Identify which cell holds the provided text, then report its [X, Y] central coordinate. 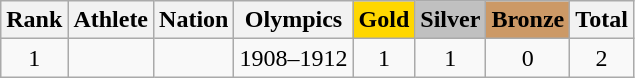
Olympics [294, 20]
Rank [34, 20]
2 [602, 58]
Nation [194, 20]
Silver [450, 20]
0 [528, 58]
Athlete [111, 20]
1908–1912 [294, 58]
Gold [384, 20]
Total [602, 20]
Bronze [528, 20]
